Search for the cell housing the specified text and yield its [x, y] center coordinate. 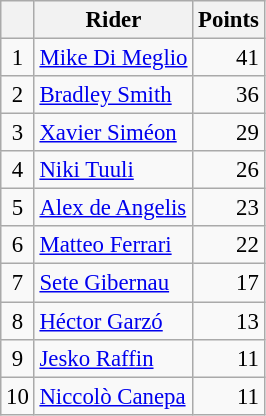
3 [18, 133]
Niccolò Canepa [114, 396]
7 [18, 283]
41 [228, 58]
Xavier Siméon [114, 133]
Mike Di Meglio [114, 58]
Sete Gibernau [114, 283]
Jesko Raffin [114, 358]
Alex de Angelis [114, 208]
4 [18, 170]
22 [228, 245]
Matteo Ferrari [114, 245]
Bradley Smith [114, 95]
Niki Tuuli [114, 170]
36 [228, 95]
8 [18, 321]
26 [228, 170]
13 [228, 321]
2 [18, 95]
Héctor Garzó [114, 321]
29 [228, 133]
5 [18, 208]
Rider [114, 20]
1 [18, 58]
10 [18, 396]
23 [228, 208]
6 [18, 245]
9 [18, 358]
17 [228, 283]
Points [228, 20]
